Identify which cell holds the provided text, then report its [X, Y] central coordinate. 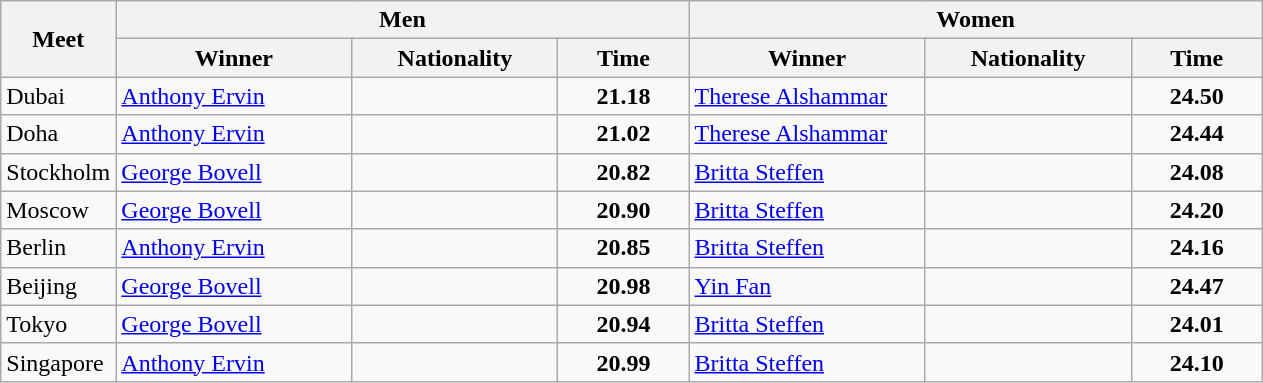
24.16 [1196, 248]
20.85 [624, 248]
Dubai [58, 96]
Meet [58, 39]
24.44 [1196, 134]
20.99 [624, 362]
Beijing [58, 286]
21.18 [624, 96]
20.94 [624, 324]
Moscow [58, 210]
21.02 [624, 134]
Yin Fan [807, 286]
Singapore [58, 362]
20.90 [624, 210]
Women [976, 20]
Doha [58, 134]
Tokyo [58, 324]
24.50 [1196, 96]
Stockholm [58, 172]
Berlin [58, 248]
20.98 [624, 286]
Men [402, 20]
24.10 [1196, 362]
24.47 [1196, 286]
24.08 [1196, 172]
20.82 [624, 172]
24.20 [1196, 210]
24.01 [1196, 324]
